Pinpoint the cell where the given text exists, returning its (X, Y) midpoint coordinate. 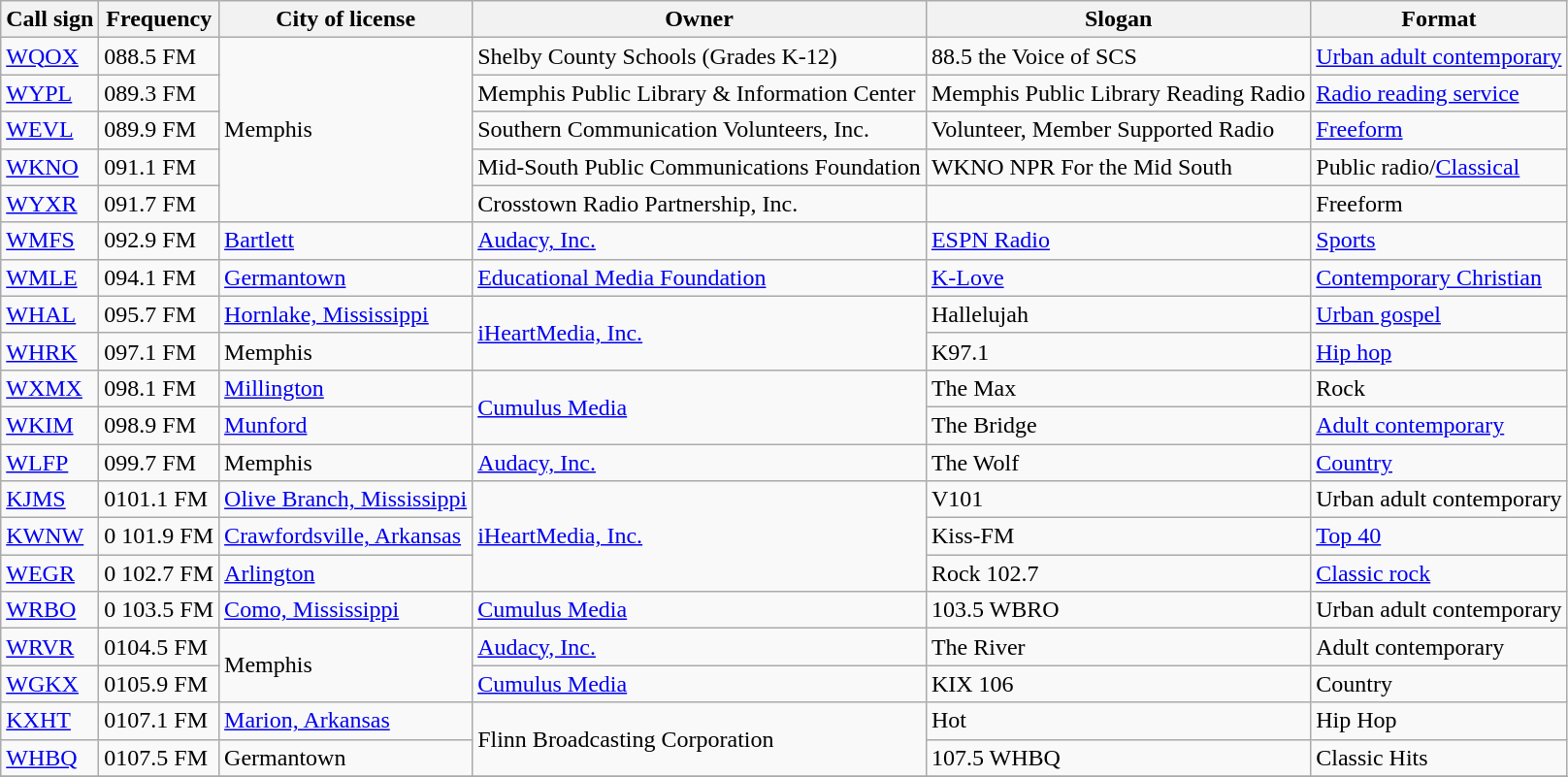
Memphis Public Library & Information Center (700, 93)
Sports (1439, 241)
K-Love (1118, 277)
WHAL (50, 314)
Munford (345, 425)
091.7 FM (159, 204)
Hornlake, Mississippi (345, 314)
Bartlett (345, 241)
091.1 FM (159, 167)
Call sign (50, 19)
089.3 FM (159, 93)
Owner (700, 19)
The Bridge (1118, 425)
Volunteer, Member Supported Radio (1118, 130)
092.9 FM (159, 241)
V101 (1118, 500)
WLFP (50, 463)
WMFS (50, 241)
City of license (345, 19)
097.1 FM (159, 351)
ESPN Radio (1118, 241)
K97.1 (1118, 351)
Arlington (345, 573)
0104.5 FM (159, 647)
095.7 FM (159, 314)
Format (1439, 19)
Marion, Arkansas (345, 721)
Urban gospel (1439, 314)
WRBO (50, 610)
WYXR (50, 204)
WYPL (50, 93)
Hip hop (1439, 351)
Radio reading service (1439, 93)
Frequency (159, 19)
Rock 102.7 (1118, 573)
WRVR (50, 647)
Memphis Public Library Reading Radio (1118, 93)
088.5 FM (159, 56)
0105.9 FM (159, 684)
Educational Media Foundation (700, 277)
Kiss-FM (1118, 536)
099.7 FM (159, 463)
094.1 FM (159, 277)
The Max (1118, 388)
KXHT (50, 721)
0 101.9 FM (159, 536)
Como, Mississippi (345, 610)
Southern Communication Volunteers, Inc. (700, 130)
WQOX (50, 56)
Millington (345, 388)
Hip Hop (1439, 721)
Hot (1118, 721)
0 102.7 FM (159, 573)
WKNO (50, 167)
WKIM (50, 425)
Top 40 (1439, 536)
098.9 FM (159, 425)
WEVL (50, 130)
KIX 106 (1118, 684)
Classic rock (1439, 573)
107.5 WHBQ (1118, 758)
Public radio/Classical (1439, 167)
Rock (1439, 388)
Contemporary Christian (1439, 277)
Crawfordsville, Arkansas (345, 536)
WMLE (50, 277)
0107.1 FM (159, 721)
88.5 the Voice of SCS (1118, 56)
103.5 WBRO (1118, 610)
0 103.5 FM (159, 610)
Mid-South Public Communications Foundation (700, 167)
Classic Hits (1439, 758)
Crosstown Radio Partnership, Inc. (700, 204)
The River (1118, 647)
098.1 FM (159, 388)
The Wolf (1118, 463)
WHBQ (50, 758)
0101.1 FM (159, 500)
0107.5 FM (159, 758)
KWNW (50, 536)
WHRK (50, 351)
KJMS (50, 500)
Slogan (1118, 19)
Hallelujah (1118, 314)
WKNO NPR For the Mid South (1118, 167)
Shelby County Schools (Grades K-12) (700, 56)
089.9 FM (159, 130)
Olive Branch, Mississippi (345, 500)
WXMX (50, 388)
WGKX (50, 684)
WEGR (50, 573)
Flinn Broadcasting Corporation (700, 739)
